Identify which cell holds the provided text, then report its [X, Y] central coordinate. 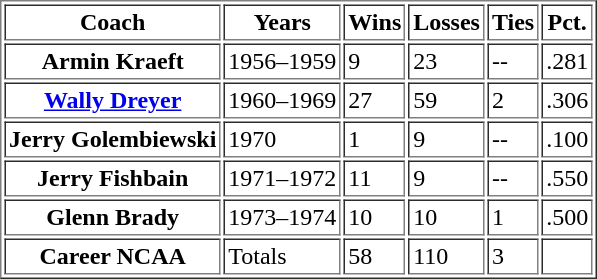
Totals [282, 256]
Wally Dreyer [112, 100]
.500 [568, 218]
11 [375, 178]
23 [447, 62]
Years [282, 22]
Coach [112, 22]
Losses [447, 22]
1973–1974 [282, 218]
110 [447, 256]
.281 [568, 62]
Wins [375, 22]
Glenn Brady [112, 218]
.550 [568, 178]
1956–1959 [282, 62]
27 [375, 100]
Armin Kraeft [112, 62]
Ties [512, 22]
58 [375, 256]
2 [512, 100]
Jerry Golembiewski [112, 140]
.306 [568, 100]
Career NCAA [112, 256]
1971–1972 [282, 178]
Pct. [568, 22]
Jerry Fishbain [112, 178]
3 [512, 256]
.100 [568, 140]
1970 [282, 140]
59 [447, 100]
1960–1969 [282, 100]
